Determine the [X, Y] coordinate at the center of the cell enclosing the given text.  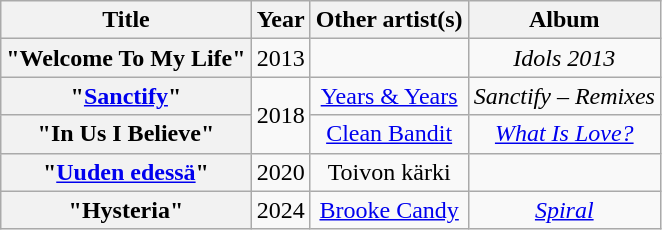
"Hysteria" [126, 210]
Brooke Candy [389, 210]
Sanctify – Remixes [564, 96]
Title [126, 20]
Other artist(s) [389, 20]
"Sanctify" [126, 96]
"Uuden edessä" [126, 172]
"Welcome To My Life" [126, 58]
Idols 2013 [564, 58]
Year [280, 20]
2020 [280, 172]
Spiral [564, 210]
Album [564, 20]
Years & Years [389, 96]
What Is Love? [564, 134]
2018 [280, 115]
Toivon kärki [389, 172]
"In Us I Believe" [126, 134]
2024 [280, 210]
Clean Bandit [389, 134]
2013 [280, 58]
